Return the [x, y] coordinate for the center point of the cell that contains the specified text.  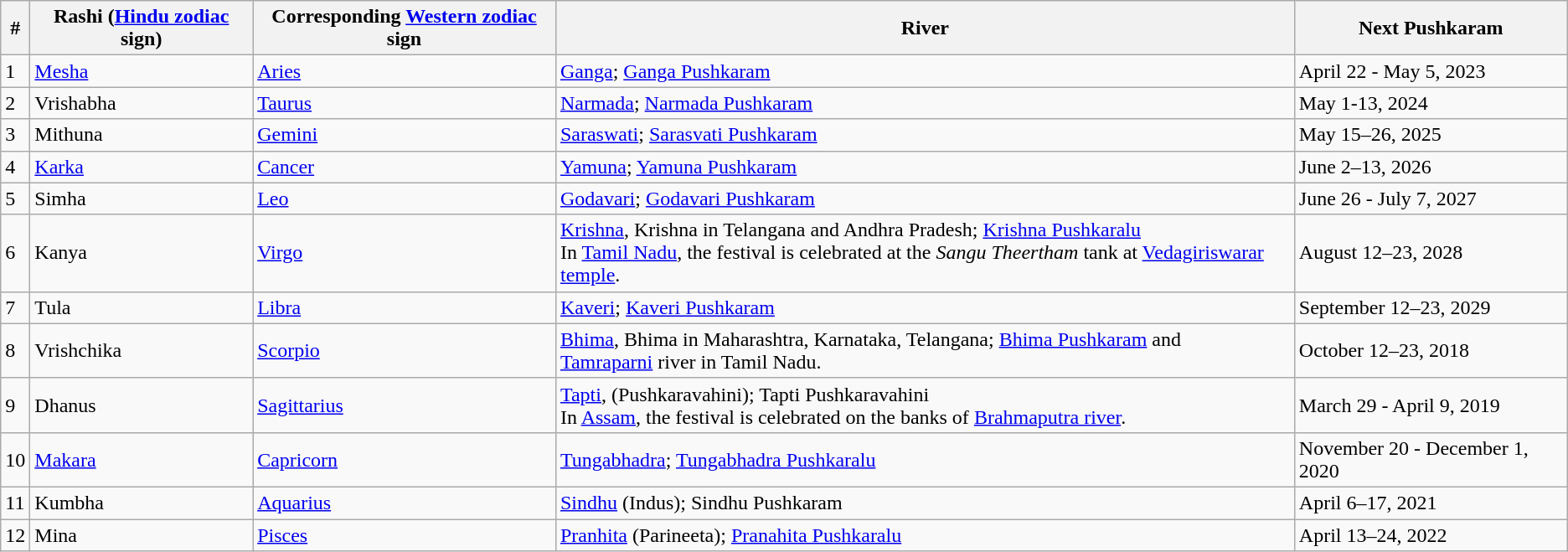
Next Pushkaram [1431, 28]
1 [15, 71]
Vrishabha [142, 103]
11 [15, 503]
3 [15, 135]
Kumbha [142, 503]
October 12–23, 2018 [1431, 350]
Sindhu (Indus); Sindhu Pushkaram [925, 503]
April 22 - May 5, 2023 [1431, 71]
Bhima, Bhima in Maharashtra, Karnataka, Telangana; Bhima Pushkaram andTamraparni river in Tamil Nadu. [925, 350]
Dhanus [142, 405]
Mithuna [142, 135]
April 13–24, 2022 [1431, 535]
Pisces [405, 535]
Pranhita (Parineeta); Pranahita Pushkaralu [925, 535]
10 [15, 459]
# [15, 28]
Mina [142, 535]
August 12–23, 2028 [1431, 253]
4 [15, 167]
Virgo [405, 253]
March 29 - April 9, 2019 [1431, 405]
November 20 - December 1, 2020 [1431, 459]
12 [15, 535]
Gemini [405, 135]
River [925, 28]
8 [15, 350]
May 1-13, 2024 [1431, 103]
Aquarius [405, 503]
Scorpio [405, 350]
Tula [142, 307]
Tungabhadra; Tungabhadra Pushkaralu [925, 459]
September 12–23, 2029 [1431, 307]
May 15–26, 2025 [1431, 135]
Tapti, (Pushkaravahini); Tapti PushkaravahiniIn Assam, the festival is celebrated on the banks of Brahmaputra river. [925, 405]
Libra [405, 307]
Corresponding Western zodiac sign [405, 28]
Kanya [142, 253]
Rashi (Hindu zodiac sign) [142, 28]
Kaveri; Kaveri Pushkaram [925, 307]
5 [15, 199]
Saraswati; Sarasvati Pushkaram [925, 135]
Narmada; Narmada Pushkaram [925, 103]
Taurus [405, 103]
Karka [142, 167]
Capricorn [405, 459]
Cancer [405, 167]
6 [15, 253]
2 [15, 103]
Yamuna; Yamuna Pushkaram [925, 167]
Mesha [142, 71]
Godavari; Godavari Pushkaram [925, 199]
9 [15, 405]
Aries [405, 71]
Sagittarius [405, 405]
Ganga; Ganga Pushkaram [925, 71]
Simha [142, 199]
Makara [142, 459]
7 [15, 307]
Leo [405, 199]
Vrishchika [142, 350]
June 26 - July 7, 2027 [1431, 199]
April 6–17, 2021 [1431, 503]
June 2–13, 2026 [1431, 167]
